Identify which cell holds the provided text, then report its [X, Y] central coordinate. 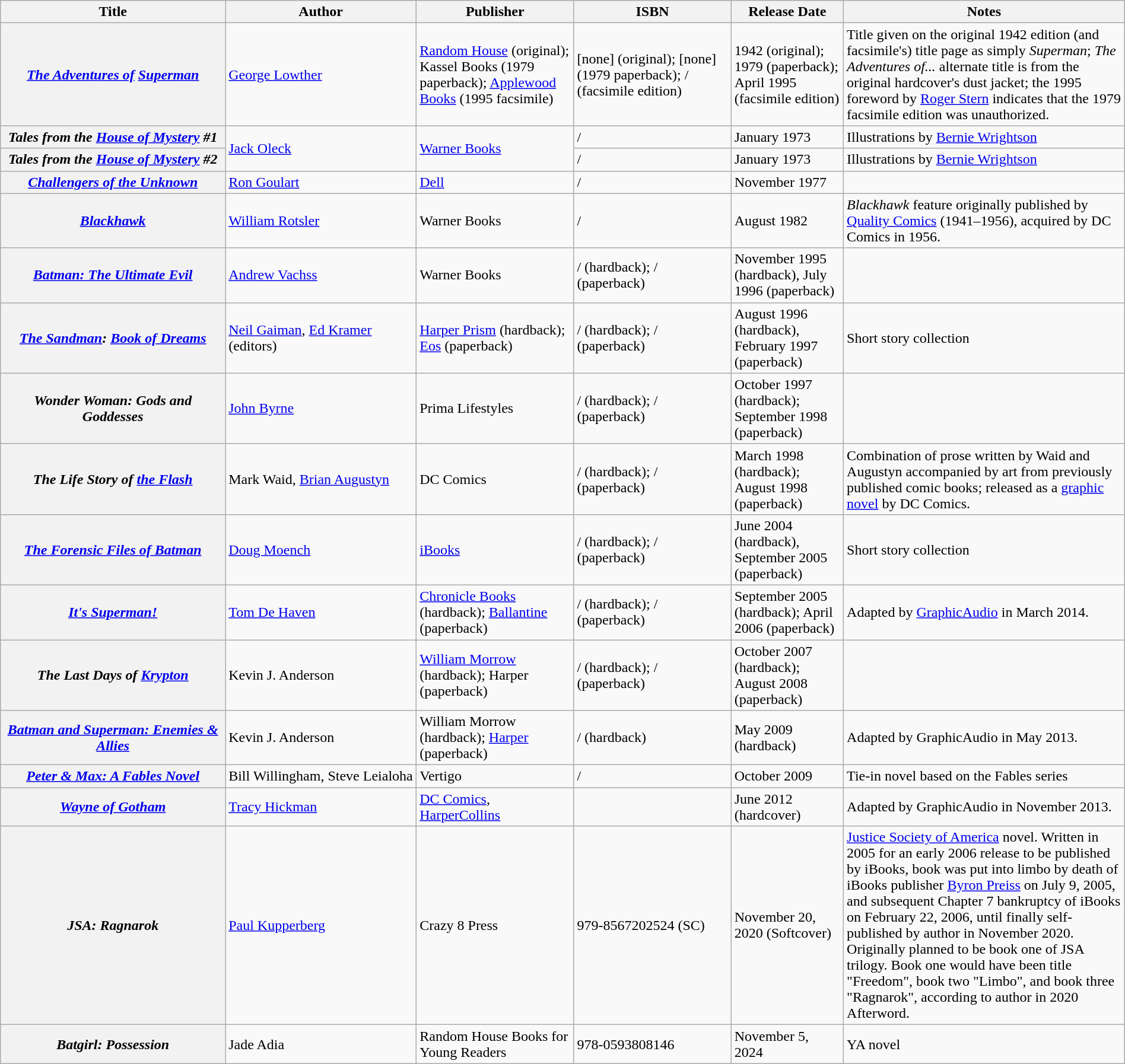
May 2009 (hardback) [787, 738]
Batman and Superman: Enemies & Allies [113, 738]
November 1977 [787, 182]
Tie-in novel based on the Fables series [984, 776]
Author [321, 12]
October 1997 (hardback); September 1998 (paperback) [787, 408]
Random House Books for Young Readers [495, 1044]
Neil Gaiman, Ed Kramer (editors) [321, 338]
YA novel [984, 1044]
October 2007 (hardback); August 2008 (paperback) [787, 675]
William Rotsler [321, 221]
Doug Moench [321, 549]
John Byrne [321, 408]
March 1998 (hardback); August 1998 (paperback) [787, 479]
ISBN [653, 12]
Batman: The Ultimate Evil [113, 275]
Title [113, 12]
Crazy 8 Press [495, 925]
Batgirl: Possession [113, 1044]
[none] (original); [none] (1979 paperback); / (facsimile edition) [653, 75]
George Lowther [321, 75]
The Last Days of Krypton [113, 675]
Prima Lifestyles [495, 408]
Adapted by GraphicAudio in November 2013. [984, 807]
Tales from the House of Mystery #1 [113, 137]
Tales from the House of Mystery #2 [113, 160]
Adapted by GraphicAudio in May 2013. [984, 738]
Tom De Haven [321, 612]
DC Comics, HarperCollins [495, 807]
The Adventures of Superman [113, 75]
iBooks [495, 549]
Ron Goulart [321, 182]
The Sandman: Book of Dreams [113, 338]
/ (hardback) [653, 738]
Tracy Hickman [321, 807]
Blackhawk feature originally published by Quality Comics (1941–1956), acquired by DC Comics in 1956. [984, 221]
Combination of prose written by Waid and Augustyn accompanied by art from previously published comic books; released as a graphic novel by DC Comics. [984, 479]
September 2005 (hardback); April 2006 (paperback) [787, 612]
August 1982 [787, 221]
Mark Waid, Brian Augustyn [321, 479]
The Life Story of the Flash [113, 479]
November 1995 (hardback), July 1996 (paperback) [787, 275]
979-8567202524 (SC) [653, 925]
Andrew Vachss [321, 275]
It's Superman! [113, 612]
Jade Adia [321, 1044]
Jack Oleck [321, 148]
Bill Willingham, Steve Leialoha [321, 776]
Peter & Max: A Fables Novel [113, 776]
1942 (original); 1979 (paperback); April 1995 (facsimile edition) [787, 75]
June 2012 (hardcover) [787, 807]
Paul Kupperberg [321, 925]
August 1996 (hardback), February 1997 (paperback) [787, 338]
Blackhawk [113, 221]
Chronicle Books (hardback); Ballantine (paperback) [495, 612]
DC Comics [495, 479]
Wonder Woman: Gods and Goddesses [113, 408]
Challengers of the Unknown [113, 182]
June 2004 (hardback), September 2005 (paperback) [787, 549]
The Forensic Files of Batman [113, 549]
Vertigo [495, 776]
Harper Prism (hardback); Eos (paperback) [495, 338]
Publisher [495, 12]
November 5, 2024 [787, 1044]
Random House (original); Kassel Books (1979 paperback); Applewood Books (1995 facsimile) [495, 75]
JSA: Ragnarok [113, 925]
Wayne of Gotham [113, 807]
October 2009 [787, 776]
Notes [984, 12]
November 20, 2020 (Softcover) [787, 925]
978-0593808146 [653, 1044]
Adapted by GraphicAudio in March 2014. [984, 612]
Dell [495, 182]
Release Date [787, 12]
